Search for the cell housing the specified text and yield its (X, Y) center coordinate. 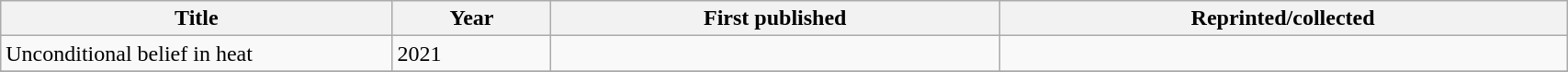
Title (197, 18)
2021 (472, 54)
Unconditional belief in heat (197, 54)
Reprinted/collected (1283, 18)
First published (775, 18)
Year (472, 18)
